For the text-containing cell, return its midpoint in (x, y) coordinate format. 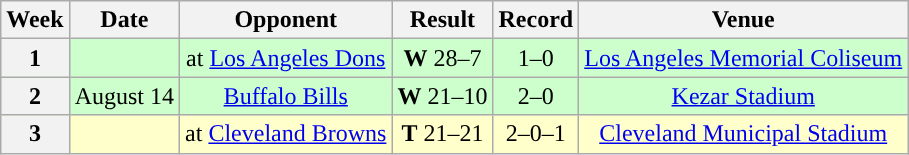
W 21–10 (442, 96)
T 21–21 (442, 134)
Week (35, 20)
at Los Angeles Dons (286, 58)
Date (124, 20)
Los Angeles Memorial Coliseum (744, 58)
1 (35, 58)
August 14 (124, 96)
2–0–1 (536, 134)
at Cleveland Browns (286, 134)
Venue (744, 20)
Kezar Stadium (744, 96)
3 (35, 134)
2–0 (536, 96)
1–0 (536, 58)
Opponent (286, 20)
2 (35, 96)
Cleveland Municipal Stadium (744, 134)
Buffalo Bills (286, 96)
W 28–7 (442, 58)
Record (536, 20)
Result (442, 20)
